Output the (X, Y) coordinate of the center of the cell containing the given text.  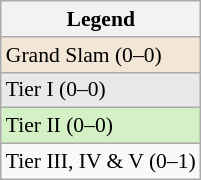
Tier II (0–0) (101, 126)
Tier III, IV & V (0–1) (101, 162)
Grand Slam (0–0) (101, 55)
Legend (101, 19)
Tier I (0–0) (101, 90)
